Provide the [x, y] coordinate of the cell's center where the given text is located.  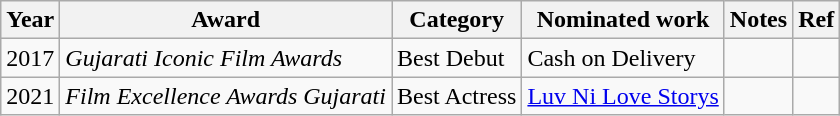
Year [30, 20]
Ref [816, 20]
2017 [30, 58]
2021 [30, 96]
Best Actress [457, 96]
Film Excellence Awards Gujarati [226, 96]
Category [457, 20]
Luv Ni Love Storys [623, 96]
Cash on Delivery [623, 58]
Best Debut [457, 58]
Notes [758, 20]
Nominated work [623, 20]
Award [226, 20]
Gujarati Iconic Film Awards [226, 58]
